For the text-containing cell, return its midpoint in (X, Y) coordinate format. 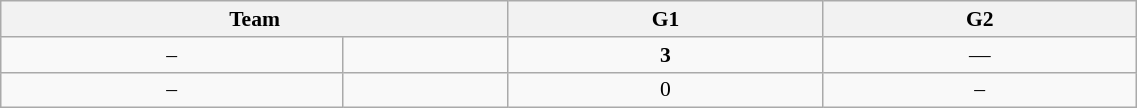
G2 (980, 19)
G1 (665, 19)
Team (255, 19)
3 (665, 55)
— (980, 55)
0 (665, 90)
